Search for the cell housing the specified text and yield its [X, Y] center coordinate. 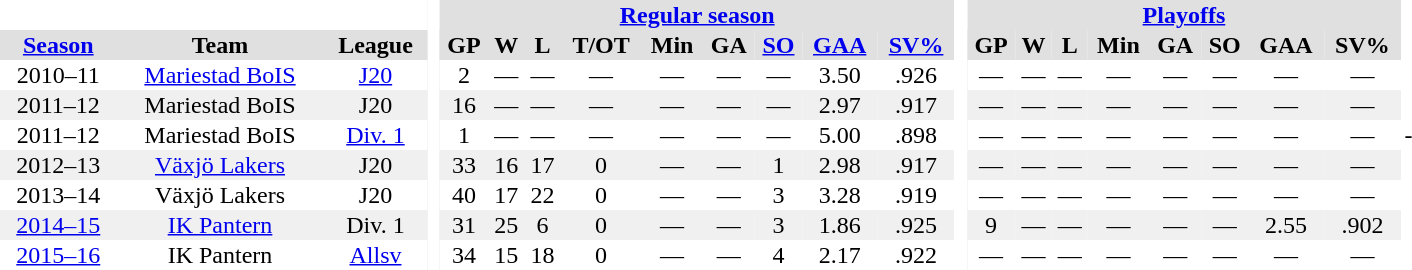
33 [464, 165]
2013–14 [58, 195]
.926 [916, 75]
2014–15 [58, 225]
.898 [916, 135]
2 [464, 75]
.919 [916, 195]
Team [220, 45]
15 [506, 255]
League [375, 45]
3.28 [840, 195]
34 [464, 255]
5.00 [840, 135]
1.86 [840, 225]
3.50 [840, 75]
2012–13 [58, 165]
2015–16 [58, 255]
9 [992, 225]
Playoffs [1184, 15]
T/OT [602, 45]
6 [542, 225]
2.55 [1286, 225]
22 [542, 195]
4 [778, 255]
31 [464, 225]
25 [506, 225]
.922 [916, 255]
.925 [916, 225]
Regular season [698, 15]
.902 [1362, 225]
Allsv [375, 255]
2.17 [840, 255]
2010–11 [58, 75]
2.97 [840, 105]
Season [58, 45]
2.98 [840, 165]
40 [464, 195]
18 [542, 255]
